For the text-containing cell, return its midpoint in (X, Y) coordinate format. 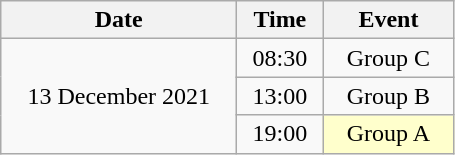
Group A (388, 134)
Group C (388, 58)
13 December 2021 (119, 96)
08:30 (280, 58)
13:00 (280, 96)
Date (119, 20)
Event (388, 20)
19:00 (280, 134)
Time (280, 20)
Group B (388, 96)
